Extract the (X, Y) coordinate from the center of the cell holding the provided text.  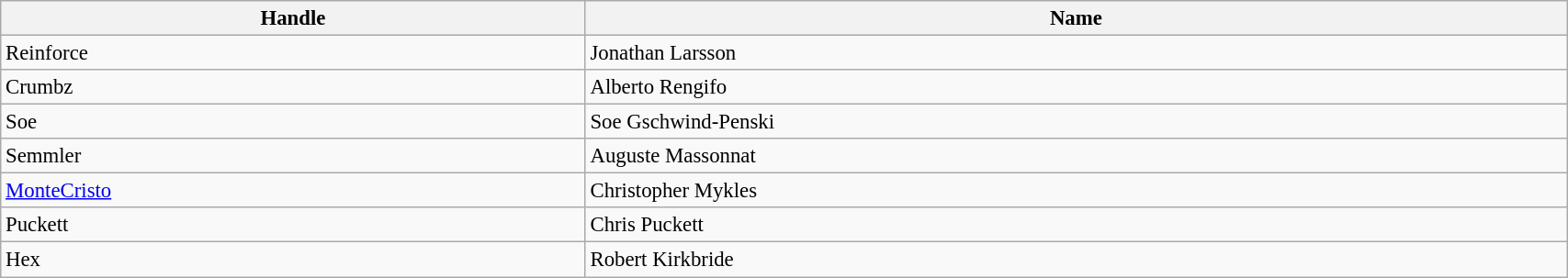
MonteCristo (293, 191)
Robert Kirkbride (1076, 260)
Handle (293, 18)
Chris Puckett (1076, 225)
Christopher Mykles (1076, 191)
Soe Gschwind-Penski (1076, 122)
Alberto Rengifo (1076, 87)
Crumbz (293, 87)
Name (1076, 18)
Reinforce (293, 53)
Puckett (293, 225)
Soe (293, 122)
Hex (293, 260)
Semmler (293, 156)
Auguste Massonnat (1076, 156)
Jonathan Larsson (1076, 53)
